Output the [X, Y] coordinate of the center of the cell containing the given text.  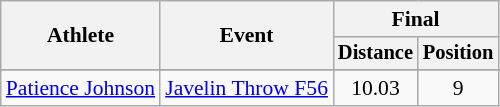
Position [458, 54]
Final [416, 19]
Event [246, 36]
Athlete [80, 36]
Patience Johnson [80, 88]
9 [458, 88]
Distance [376, 54]
10.03 [376, 88]
Javelin Throw F56 [246, 88]
